For the text-containing cell, return its midpoint in [x, y] coordinate format. 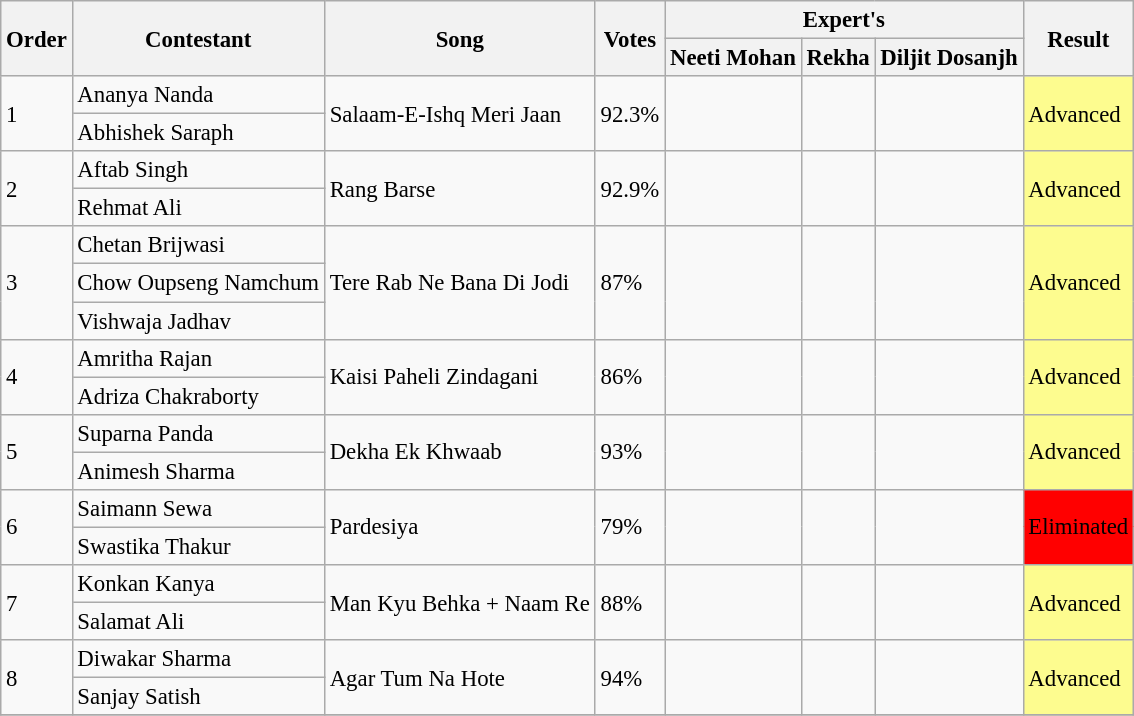
3 [36, 282]
8 [36, 678]
Votes [630, 38]
Song [460, 38]
Tere Rab Ne Bana Di Jodi [460, 282]
1 [36, 114]
Diljit Dosanjh [949, 58]
Eliminated [1078, 528]
Konkan Kanya [198, 584]
Rang Barse [460, 188]
Saimann Sewa [198, 509]
Expert's [844, 20]
Contestant [198, 38]
Swastika Thakur [198, 546]
92.9% [630, 188]
Aftab Singh [198, 170]
Salaam-E-Ishq Meri Jaan [460, 114]
Dekha Ek Khwaab [460, 452]
Vishwaja Jadhav [198, 321]
Rekha [838, 58]
88% [630, 602]
5 [36, 452]
Chow Oupseng Namchum [198, 283]
Rehmat Ali [198, 208]
Suparna Panda [198, 433]
4 [36, 376]
Agar Tum Na Hote [460, 678]
Sanjay Satish [198, 697]
87% [630, 282]
93% [630, 452]
Abhishek Saraph [198, 133]
86% [630, 376]
6 [36, 528]
Neeti Mohan [734, 58]
2 [36, 188]
Pardesiya [460, 528]
Result [1078, 38]
Order [36, 38]
Amritha Rajan [198, 358]
Adriza Chakraborty [198, 396]
Kaisi Paheli Zindagani [460, 376]
Animesh Sharma [198, 471]
Salamat Ali [198, 621]
Chetan Brijwasi [198, 245]
94% [630, 678]
79% [630, 528]
Diwakar Sharma [198, 659]
7 [36, 602]
Man Kyu Behka + Naam Re [460, 602]
Ananya Nanda [198, 95]
92.3% [630, 114]
